Locate the cell with the specified text and output its [x, y] center coordinate. 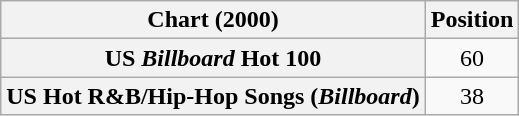
Chart (2000) [213, 20]
US Billboard Hot 100 [213, 58]
38 [472, 96]
Position [472, 20]
US Hot R&B/Hip-Hop Songs (Billboard) [213, 96]
60 [472, 58]
